Determine the (X, Y) coordinate at the center of the cell enclosing the given text.  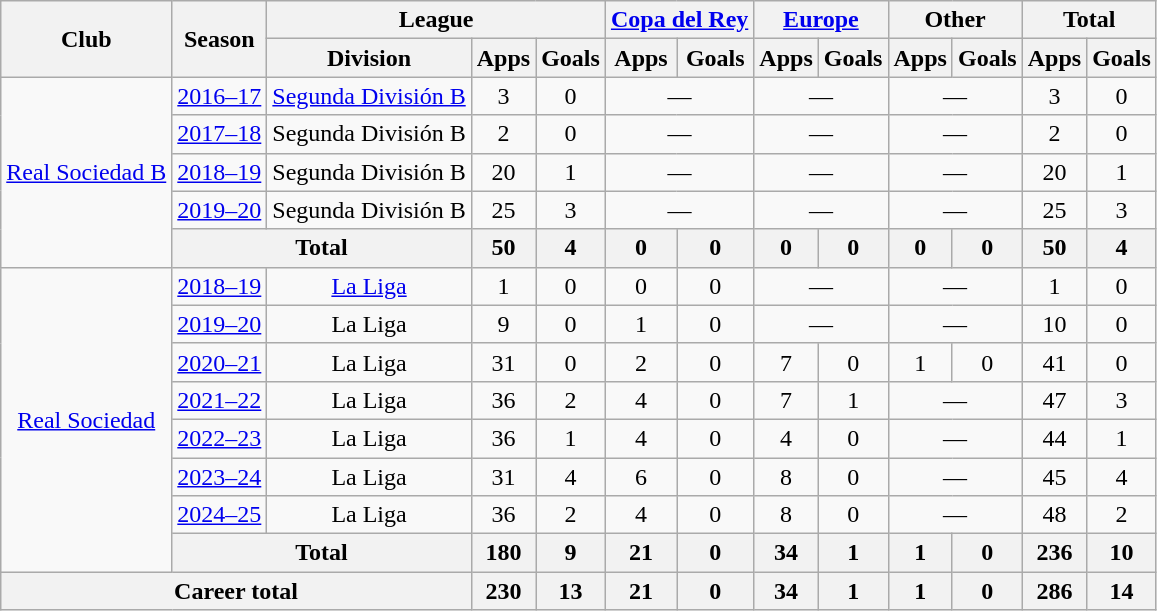
13 (571, 591)
14 (1122, 591)
Division (369, 58)
41 (1054, 362)
2016–17 (220, 96)
45 (1054, 477)
Real Sociedad B (86, 172)
230 (503, 591)
2021–22 (220, 400)
2024–25 (220, 515)
44 (1054, 438)
2017–18 (220, 134)
Other (955, 20)
2020–21 (220, 362)
League (436, 20)
Real Sociedad (86, 419)
48 (1054, 515)
Season (220, 39)
286 (1054, 591)
Career total (236, 591)
180 (503, 553)
2023–24 (220, 477)
2022–23 (220, 438)
Europe (821, 20)
Copa del Rey (679, 20)
Club (86, 39)
6 (640, 477)
236 (1054, 553)
47 (1054, 400)
